Extract the [X, Y] coordinate from the center of the cell holding the provided text.  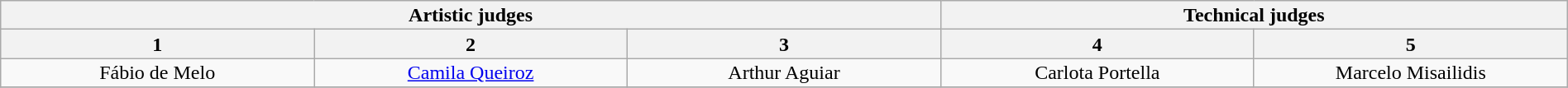
Camila Queiroz [471, 72]
Arthur Aguiar [784, 72]
4 [1097, 44]
3 [784, 44]
Technical judges [1254, 15]
Fábio de Melo [157, 72]
Carlota Portella [1097, 72]
Artistic judges [471, 15]
5 [1411, 44]
Marcelo Misailidis [1411, 72]
1 [157, 44]
2 [471, 44]
